Determine the [x, y] coordinate at the center of the cell enclosing the given text.  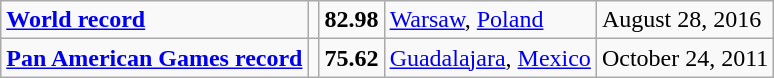
Guadalajara, Mexico [490, 58]
75.62 [352, 58]
82.98 [352, 20]
World record [154, 20]
August 28, 2016 [684, 20]
October 24, 2011 [684, 58]
Warsaw, Poland [490, 20]
Pan American Games record [154, 58]
